Output the [x, y] coordinate of the center of the cell containing the given text.  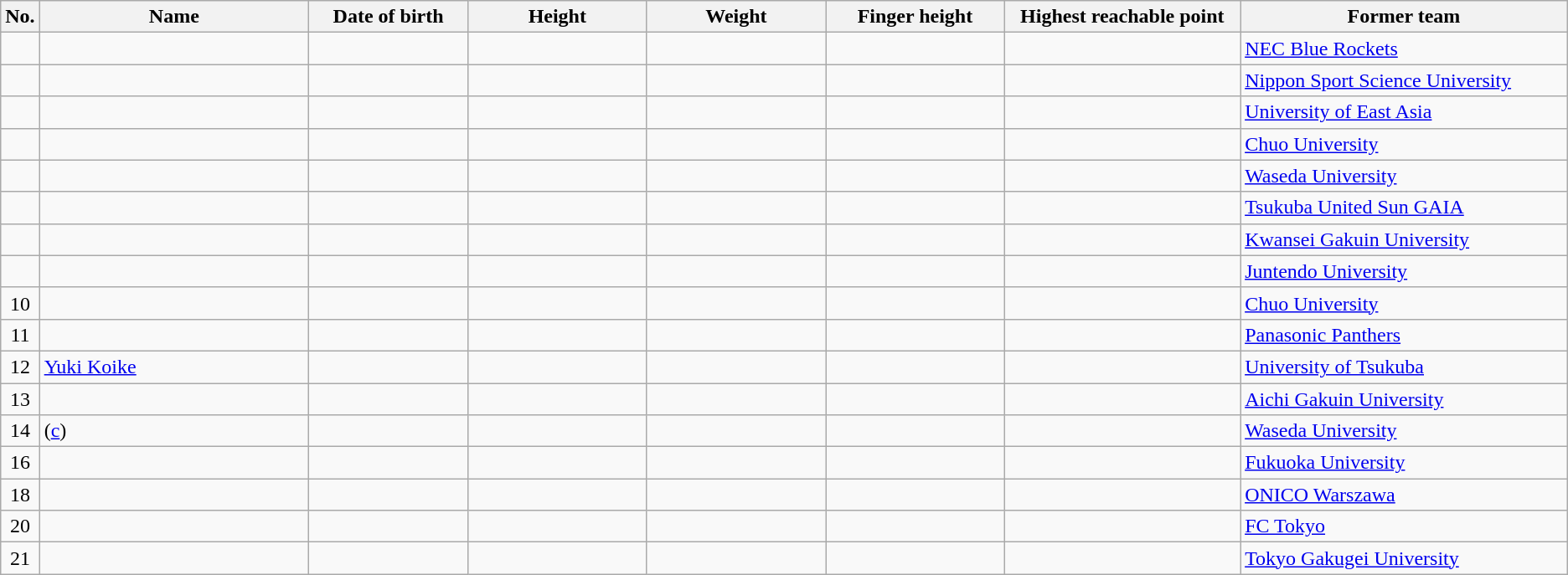
NEC Blue Rockets [1404, 49]
13 [20, 399]
14 [20, 431]
Height [558, 17]
Tsukuba United Sun GAIA [1404, 208]
University of East Asia [1404, 112]
Highest reachable point [1122, 17]
University of Tsukuba [1404, 367]
16 [20, 463]
(c) [174, 431]
21 [20, 558]
FC Tokyo [1404, 526]
Tokyo Gakugei University [1404, 558]
10 [20, 303]
Date of birth [389, 17]
12 [20, 367]
11 [20, 335]
Yuki Koike [174, 367]
ONICO Warszawa [1404, 495]
Name [174, 17]
Former team [1404, 17]
20 [20, 526]
18 [20, 495]
Weight [736, 17]
Fukuoka University [1404, 463]
Kwansei Gakuin University [1404, 239]
Panasonic Panthers [1404, 335]
Juntendo University [1404, 271]
Aichi Gakuin University [1404, 399]
Nippon Sport Science University [1404, 80]
No. [20, 17]
Finger height [915, 17]
